Provide the (x, y) coordinate of the cell's center where the given text is located.  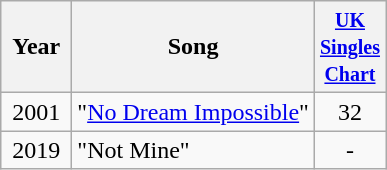
2019 (36, 150)
UK Singles Chart (350, 47)
- (350, 150)
2001 (36, 112)
32 (350, 112)
"Not Mine" (194, 150)
"No Dream Impossible" (194, 112)
Year (36, 47)
Song (194, 47)
